Identify which cell holds the provided text, then report its (x, y) central coordinate. 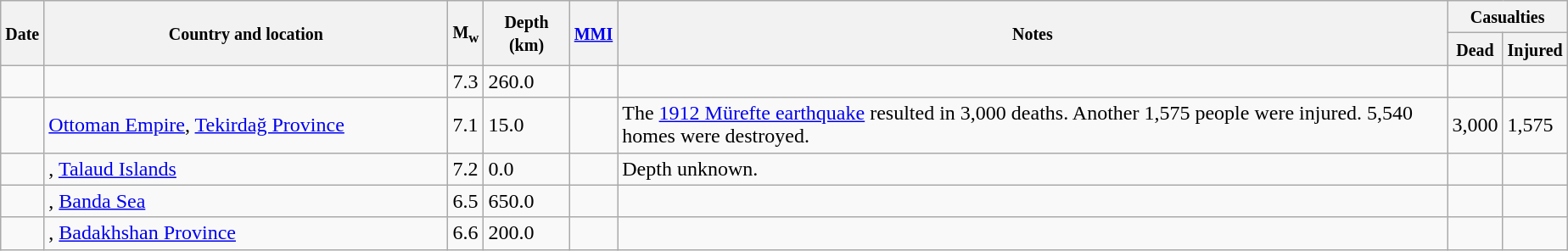
6.6 (466, 233)
Date (22, 33)
Depth (km) (526, 33)
MMI (594, 33)
7.1 (466, 126)
Dead (1475, 49)
Country and location (246, 33)
, Banda Sea (246, 201)
Injured (1535, 49)
3,000 (1475, 126)
The 1912 Mürefte earthquake resulted in 3,000 deaths. Another 1,575 people were injured. 5,540 homes were destroyed. (1033, 126)
, Talaud Islands (246, 169)
650.0 (526, 201)
200.0 (526, 233)
6.5 (466, 201)
7.2 (466, 169)
Notes (1033, 33)
1,575 (1535, 126)
Casualties (1507, 17)
Ottoman Empire, Tekirdağ Province (246, 126)
Depth unknown. (1033, 169)
Mw (466, 33)
0.0 (526, 169)
15.0 (526, 126)
7.3 (466, 81)
, Badakhshan Province (246, 233)
260.0 (526, 81)
